Return (x, y) of the center of cell containing provided text 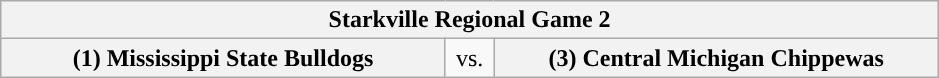
Starkville Regional Game 2 (470, 20)
(3) Central Michigan Chippewas (716, 58)
(1) Mississippi State Bulldogs (224, 58)
vs. (470, 58)
